Locate the cell with the specified text and output its (X, Y) center coordinate. 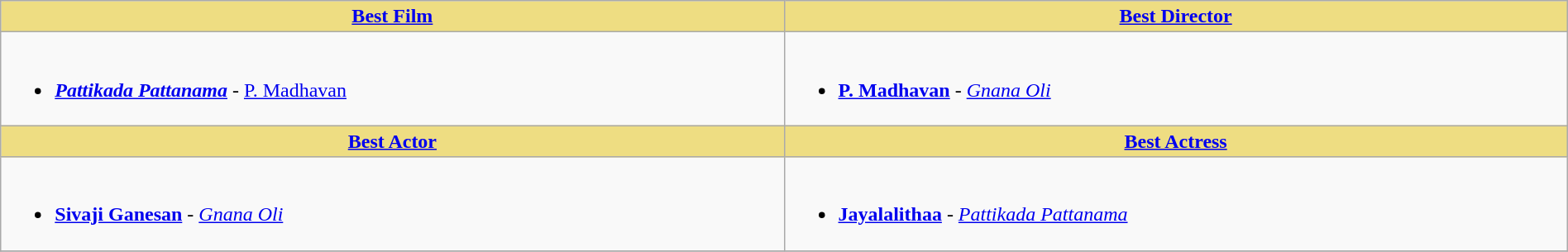
Best Film (392, 17)
Best Actor (392, 141)
Best Director (1176, 17)
Best Actress (1176, 141)
Sivaji Ganesan - Gnana Oli (392, 203)
Jayalalithaa - Pattikada Pattanama (1176, 203)
Pattikada Pattanama - P. Madhavan (392, 79)
P. Madhavan - Gnana Oli (1176, 79)
